Capture the cell that displays the provided text and extract its [x, y] central coordinate. 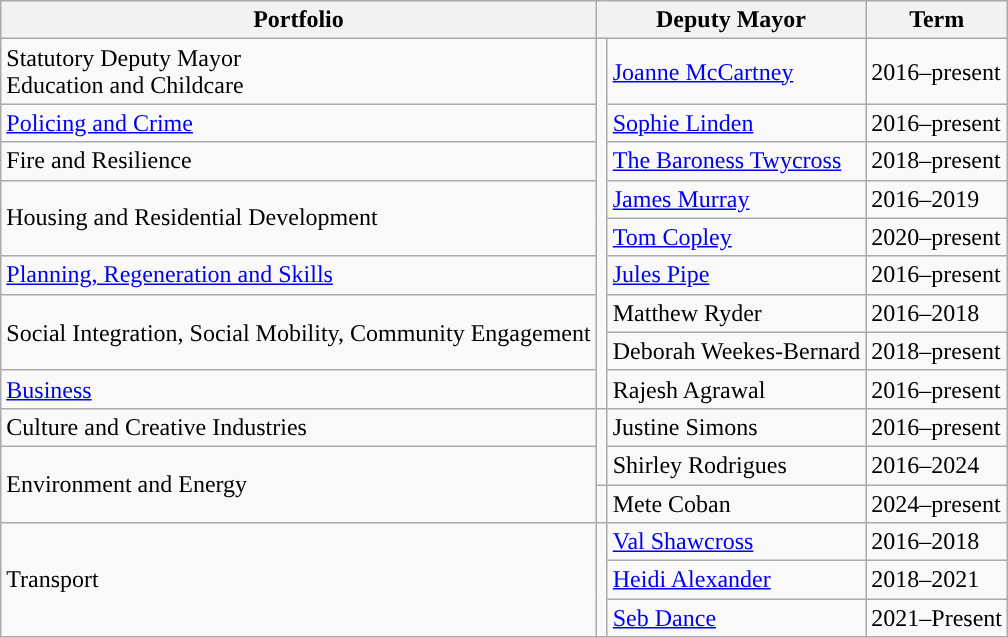
Tom Copley [736, 237]
Portfolio [298, 20]
2016–2019 [937, 199]
Shirley Rodrigues [736, 465]
Transport [298, 580]
Culture and Creative Industries [298, 427]
Mete Coban [736, 503]
Seb Dance [736, 618]
Fire and Resilience [298, 161]
Policing and Crime [298, 123]
Jules Pipe [736, 275]
Heidi Alexander [736, 580]
Rajesh Agrawal [736, 389]
Housing and Residential Development [298, 218]
The Baroness Twycross [736, 161]
2021–Present [937, 618]
Deputy Mayor [731, 20]
Joanne McCartney [736, 72]
2020–present [937, 237]
Statutory Deputy MayorEducation and Childcare [298, 72]
Deborah Weekes-Bernard [736, 351]
Business [298, 389]
Term [937, 20]
Social Integration, Social Mobility, Community Engagement [298, 332]
2024–present [937, 503]
Planning, Regeneration and Skills [298, 275]
2018–2021 [937, 580]
James Murray [736, 199]
Sophie Linden [736, 123]
Val Shawcross [736, 542]
Matthew Ryder [736, 313]
Justine Simons [736, 427]
2016–2024 [937, 465]
Environment and Energy [298, 484]
